Locate the cell with the specified text and output its (x, y) center coordinate. 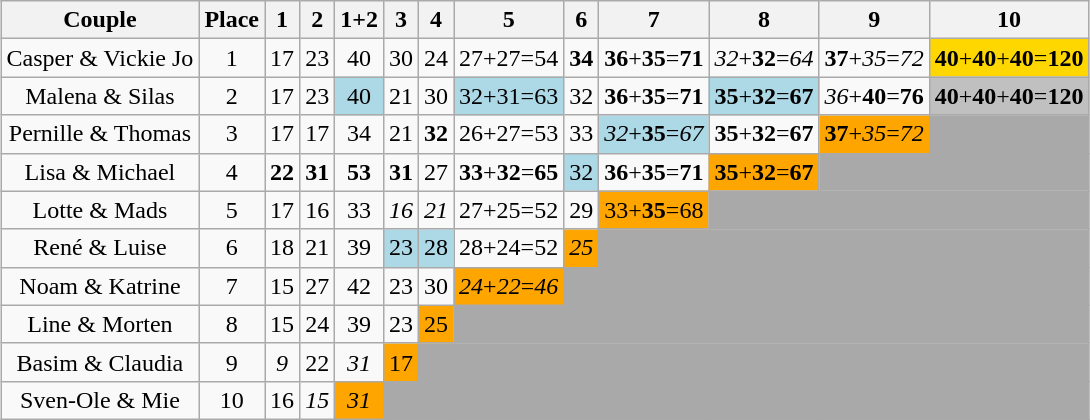
Malena & Silas (100, 96)
Place (232, 20)
Pernille & Thomas (100, 134)
32+35=67 (654, 134)
24+22=46 (509, 286)
Couple (100, 20)
René & Luise (100, 248)
1+2 (360, 20)
32+32=64 (764, 58)
32+31=63 (509, 96)
Basim & Claudia (100, 362)
36+40=76 (874, 96)
Sven-Ole & Mie (100, 400)
53 (360, 172)
28 (436, 248)
Casper & Vickie Jo (100, 58)
Lotte & Mads (100, 210)
18 (282, 248)
29 (582, 210)
26+27=53 (509, 134)
42 (360, 286)
33+32=65 (509, 172)
27+25=52 (509, 210)
27+27=54 (509, 58)
Lisa & Michael (100, 172)
Line & Morten (100, 324)
28+24=52 (509, 248)
33+35=68 (654, 210)
Noam & Katrine (100, 286)
